Search for the cell housing the specified text and yield its [X, Y] center coordinate. 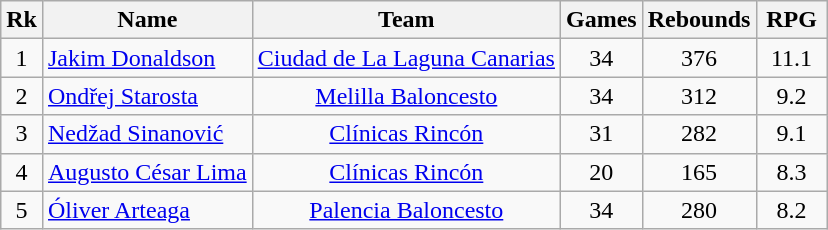
Team [406, 20]
9.1 [792, 134]
282 [699, 134]
280 [699, 210]
165 [699, 172]
4 [22, 172]
9.2 [792, 96]
31 [601, 134]
Óliver Arteaga [147, 210]
Nedžad Sinanović [147, 134]
RPG [792, 20]
376 [699, 58]
1 [22, 58]
20 [601, 172]
Jakim Donaldson [147, 58]
Rk [22, 20]
Ondřej Starosta [147, 96]
312 [699, 96]
8.3 [792, 172]
8.2 [792, 210]
2 [22, 96]
Games [601, 20]
11.1 [792, 58]
Name [147, 20]
5 [22, 210]
Rebounds [699, 20]
Palencia Baloncesto [406, 210]
3 [22, 134]
Augusto César Lima [147, 172]
Ciudad de La Laguna Canarias [406, 58]
Melilla Baloncesto [406, 96]
